Scan for the cell matching the given text and deliver its [x, y] coordinate at center. 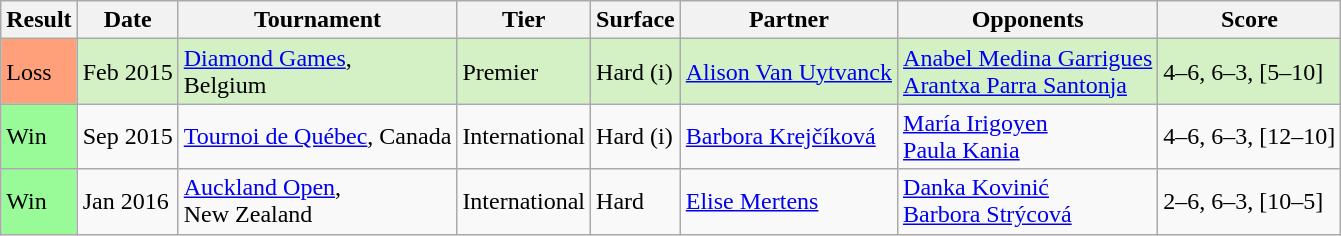
Diamond Games, Belgium [318, 72]
4–6, 6–3, [5–10] [1250, 72]
2–6, 6–3, [10–5] [1250, 202]
Auckland Open, New Zealand [318, 202]
Opponents [1028, 20]
Barbora Krejčíková [788, 136]
Feb 2015 [128, 72]
Jan 2016 [128, 202]
Tier [524, 20]
Premier [524, 72]
4–6, 6–3, [12–10] [1250, 136]
Sep 2015 [128, 136]
Anabel Medina Garrigues Arantxa Parra Santonja [1028, 72]
Surface [636, 20]
María Irigoyen Paula Kania [1028, 136]
Elise Mertens [788, 202]
Hard [636, 202]
Result [39, 20]
Score [1250, 20]
Partner [788, 20]
Tournoi de Québec, Canada [318, 136]
Loss [39, 72]
Tournament [318, 20]
Date [128, 20]
Alison Van Uytvanck [788, 72]
Danka Kovinić Barbora Strýcová [1028, 202]
